Identify which cell holds the provided text, then report its (X, Y) central coordinate. 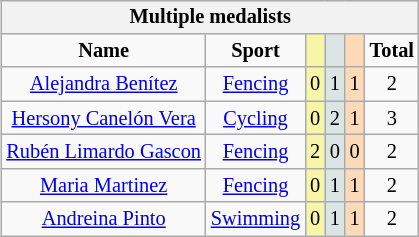
Cycling (256, 118)
Total (392, 51)
Hersony Canelón Vera (103, 118)
Name (103, 51)
3 (392, 118)
Maria Martinez (103, 185)
Andreina Pinto (103, 219)
Multiple medalists (210, 17)
Alejandra Benítez (103, 84)
Rubén Limardo Gascon (103, 152)
Sport (256, 51)
Swimming (256, 219)
